Scan for the cell matching the given text and deliver its (X, Y) coordinate at center. 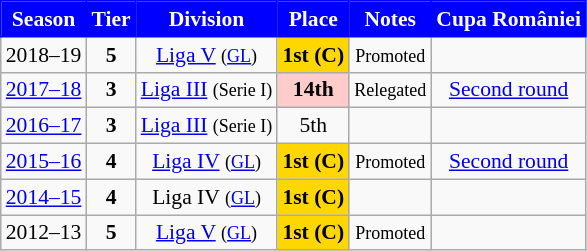
Notes (390, 19)
14th (313, 90)
Season (44, 19)
2018–19 (44, 55)
2016–17 (44, 126)
Tier (110, 19)
Cupa României (508, 19)
Place (313, 19)
Relegated (390, 90)
Division (207, 19)
2014–15 (44, 197)
5th (313, 126)
2015–16 (44, 162)
2017–18 (44, 90)
2012–13 (44, 233)
